For the text-containing cell, return its midpoint in [x, y] coordinate format. 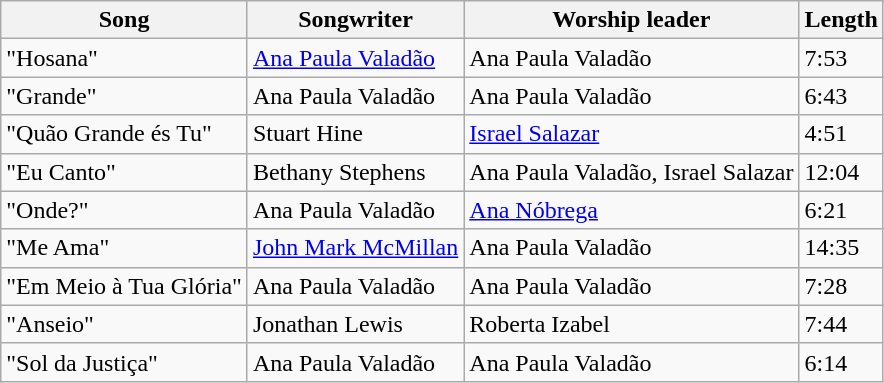
Songwriter [355, 20]
7:53 [841, 58]
6:43 [841, 96]
"Grande" [124, 96]
12:04 [841, 172]
"Hosana" [124, 58]
"Anseio" [124, 324]
7:28 [841, 286]
"Me Ama" [124, 248]
Israel Salazar [632, 134]
Stuart Hine [355, 134]
6:14 [841, 362]
Bethany Stephens [355, 172]
"Em Meio à Tua Glória" [124, 286]
Ana Nóbrega [632, 210]
Roberta Izabel [632, 324]
6:21 [841, 210]
7:44 [841, 324]
"Sol da Justiça" [124, 362]
Ana Paula Valadão, Israel Salazar [632, 172]
14:35 [841, 248]
Jonathan Lewis [355, 324]
"Onde?" [124, 210]
4:51 [841, 134]
"Quão Grande és Tu" [124, 134]
Song [124, 20]
Length [841, 20]
"Eu Canto" [124, 172]
John Mark McMillan [355, 248]
Worship leader [632, 20]
